Return [x, y] of the center of cell containing provided text 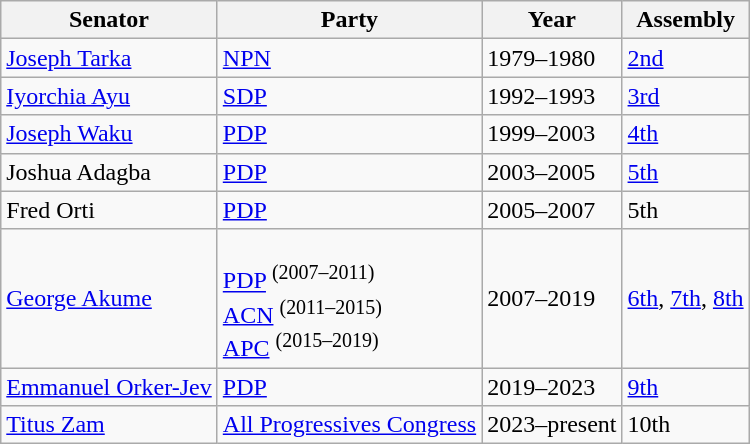
4th [686, 134]
2023–present [552, 425]
10th [686, 425]
2007–2019 [552, 298]
NPN [349, 58]
SDP [349, 96]
1979–1980 [552, 58]
2nd [686, 58]
Senator [110, 20]
3rd [686, 96]
Joshua Adagba [110, 172]
Assembly [686, 20]
1999–2003 [552, 134]
Joseph Waku [110, 134]
9th [686, 387]
1992–1993 [552, 96]
Year [552, 20]
2019–2023 [552, 387]
6th, 7th, 8th [686, 298]
Emmanuel Orker-Jev [110, 387]
2005–2007 [552, 210]
Fred Orti [110, 210]
Titus Zam [110, 425]
George Akume [110, 298]
Iyorchia Ayu [110, 96]
All Progressives Congress [349, 425]
Party [349, 20]
2003–2005 [552, 172]
PDP (2007–2011) ACN (2011–2015) APC (2015–2019) [349, 298]
Joseph Tarka [110, 58]
